Extract the [X, Y] coordinate from the center of the cell holding the provided text.  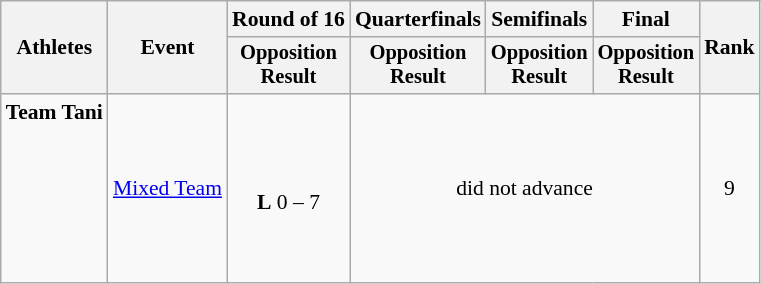
Athletes [54, 48]
L 0 – 7 [288, 188]
Team Tani [54, 188]
Event [168, 48]
9 [730, 188]
Mixed Team [168, 188]
Final [646, 19]
Quarterfinals [418, 19]
Round of 16 [288, 19]
Semifinals [540, 19]
Rank [730, 48]
did not advance [524, 188]
